Capture the cell that displays the provided text and extract its [X, Y] central coordinate. 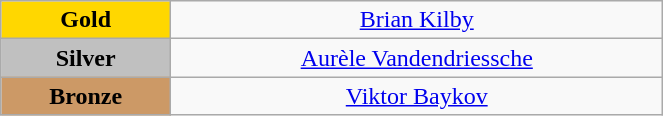
Aurèle Vandendriessche [417, 58]
Viktor Baykov [417, 96]
Silver [86, 58]
Bronze [86, 96]
Brian Kilby [417, 20]
Gold [86, 20]
